For the text-containing cell, return its midpoint in (X, Y) coordinate format. 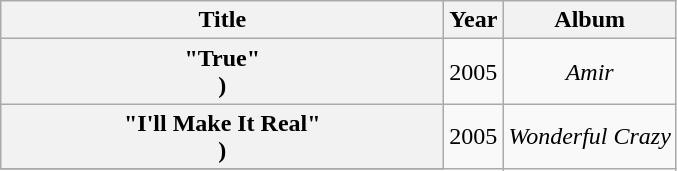
Year (474, 20)
Wonderful Crazy (590, 136)
"True") (222, 72)
Title (222, 20)
Album (590, 20)
Amir (590, 72)
"I'll Make It Real") (222, 136)
